Scan for the cell matching the given text and deliver its (x, y) coordinate at center. 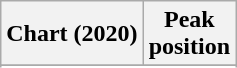
Peakposition (189, 34)
Chart (2020) (72, 34)
